Locate the cell with the specified text and output its (x, y) center coordinate. 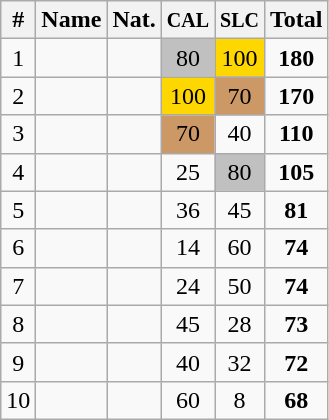
Total (296, 20)
81 (296, 210)
2 (18, 96)
105 (296, 172)
1 (18, 58)
73 (296, 324)
180 (296, 58)
7 (18, 286)
68 (296, 400)
9 (18, 362)
6 (18, 248)
28 (240, 324)
10 (18, 400)
Nat. (134, 20)
170 (296, 96)
110 (296, 134)
72 (296, 362)
CAL (188, 20)
25 (188, 172)
5 (18, 210)
3 (18, 134)
50 (240, 286)
4 (18, 172)
24 (188, 286)
32 (240, 362)
SLC (240, 20)
14 (188, 248)
36 (188, 210)
# (18, 20)
Name (72, 20)
